Identify which cell holds the provided text, then report its [X, Y] central coordinate. 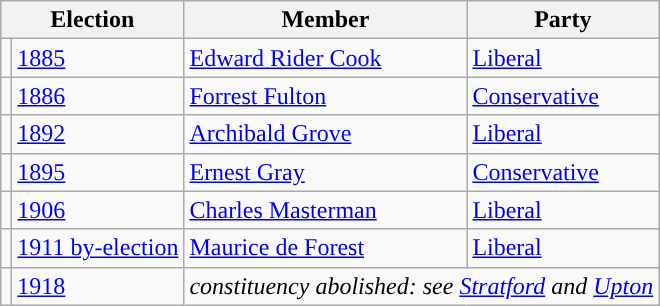
Maurice de Forest [326, 248]
1918 [98, 286]
Edward Rider Cook [326, 58]
Party [563, 20]
Archibald Grove [326, 134]
Charles Masterman [326, 210]
Member [326, 20]
Forrest Fulton [326, 96]
1892 [98, 134]
1886 [98, 96]
Ernest Gray [326, 172]
1911 by-election [98, 248]
Election [92, 20]
constituency abolished: see Stratford and Upton [422, 286]
1885 [98, 58]
1895 [98, 172]
1906 [98, 210]
